Pinpoint the cell where the given text exists, returning its (X, Y) midpoint coordinate. 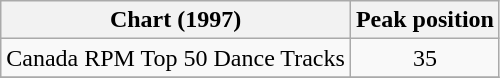
Canada RPM Top 50 Dance Tracks (176, 58)
Peak position (424, 20)
35 (424, 58)
Chart (1997) (176, 20)
